Extract the [X, Y] coordinate from the center of the cell holding the provided text.  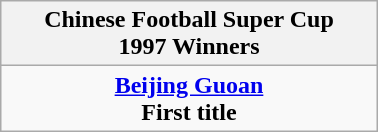
Chinese Football Super Cup 1997 Winners [189, 34]
Beijing GuoanFirst title [189, 98]
